Pinpoint the cell where the given text exists, returning its (X, Y) midpoint coordinate. 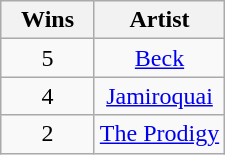
Jamiroquai (159, 96)
2 (48, 134)
5 (48, 58)
The Prodigy (159, 134)
4 (48, 96)
Wins (48, 20)
Artist (159, 20)
Beck (159, 58)
